Return (x, y) of the center of cell containing provided text 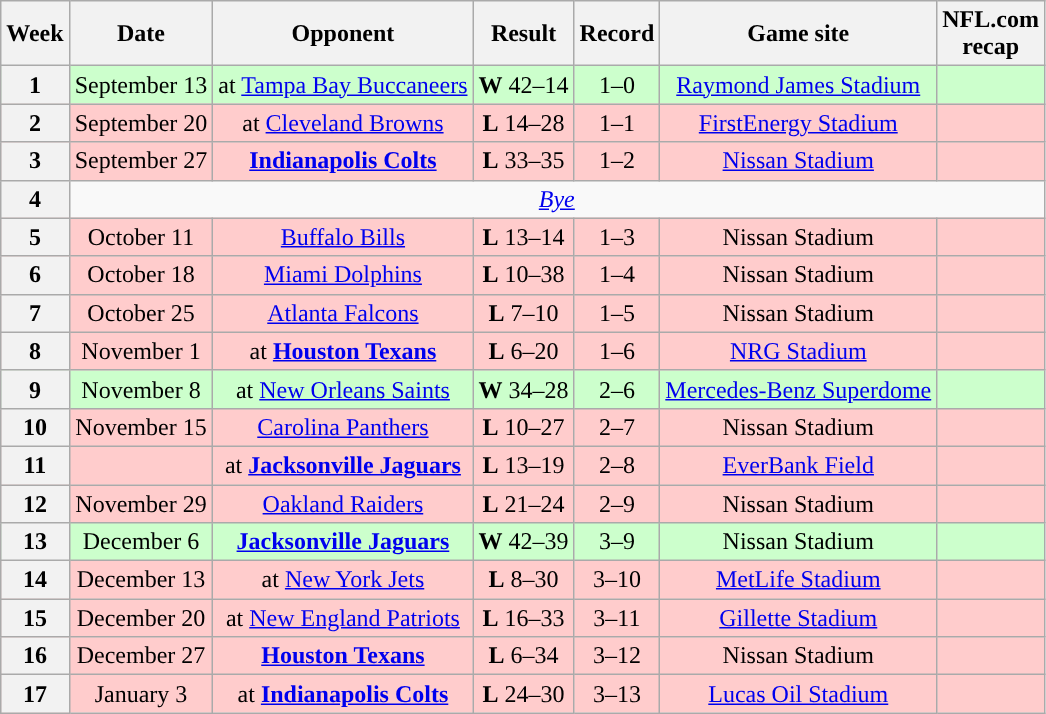
9 (35, 389)
10 (35, 427)
FirstEnergy Stadium (798, 123)
December 13 (141, 580)
L 10–38 (524, 275)
December 20 (141, 618)
at Cleveland Browns (343, 123)
1 (35, 85)
September 27 (141, 161)
Raymond James Stadium (798, 85)
5 (35, 237)
Houston Texans (343, 656)
L 8–30 (524, 580)
NRG Stadium (798, 351)
Indianapolis Colts (343, 161)
17 (35, 694)
Atlanta Falcons (343, 313)
1–5 (617, 313)
at New Orleans Saints (343, 389)
L 14–28 (524, 123)
Gillette Stadium (798, 618)
2–6 (617, 389)
3–10 (617, 580)
2–9 (617, 503)
W 34–28 (524, 389)
12 (35, 503)
EverBank Field (798, 465)
2–7 (617, 427)
MetLife Stadium (798, 580)
14 (35, 580)
December 27 (141, 656)
NFL.comrecap (991, 34)
December 6 (141, 542)
October 18 (141, 275)
October 25 (141, 313)
6 (35, 275)
1–1 (617, 123)
L 24–30 (524, 694)
3–11 (617, 618)
January 3 (141, 694)
at New England Patriots (343, 618)
7 (35, 313)
Miami Dolphins (343, 275)
2 (35, 123)
L 6–34 (524, 656)
L 13–19 (524, 465)
15 (35, 618)
8 (35, 351)
at Tampa Bay Buccaneers (343, 85)
Record (617, 34)
Carolina Panthers (343, 427)
L 16–33 (524, 618)
3–12 (617, 656)
September 13 (141, 85)
November 15 (141, 427)
3–9 (617, 542)
2–8 (617, 465)
1–2 (617, 161)
Jacksonville Jaguars (343, 542)
at Jacksonville Jaguars (343, 465)
W 42–39 (524, 542)
3 (35, 161)
Oakland Raiders (343, 503)
October 11 (141, 237)
Mercedes-Benz Superdome (798, 389)
L 7–10 (524, 313)
November 29 (141, 503)
1–0 (617, 85)
1–6 (617, 351)
4 (35, 199)
L 10–27 (524, 427)
L 6–20 (524, 351)
Week (35, 34)
1–3 (617, 237)
L 21–24 (524, 503)
3–13 (617, 694)
L 33–35 (524, 161)
L 13–14 (524, 237)
16 (35, 656)
Result (524, 34)
Opponent (343, 34)
November 1 (141, 351)
at Houston Texans (343, 351)
Buffalo Bills (343, 237)
11 (35, 465)
Lucas Oil Stadium (798, 694)
Game site (798, 34)
Date (141, 34)
13 (35, 542)
at Indianapolis Colts (343, 694)
1–4 (617, 275)
November 8 (141, 389)
September 20 (141, 123)
W 42–14 (524, 85)
at New York Jets (343, 580)
Bye (556, 199)
